Determine the [X, Y] coordinate at the center of the cell enclosing the given text.  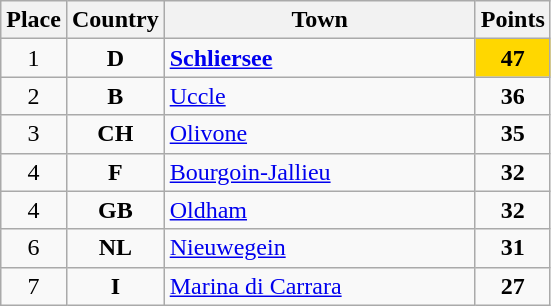
3 [34, 134]
Nieuwegein [320, 248]
7 [34, 286]
NL [115, 248]
35 [512, 134]
47 [512, 58]
Oldham [320, 210]
Points [512, 20]
CH [115, 134]
Olivone [320, 134]
1 [34, 58]
F [115, 172]
Schliersee [320, 58]
27 [512, 286]
2 [34, 96]
D [115, 58]
Marina di Carrara [320, 286]
6 [34, 248]
Town [320, 20]
36 [512, 96]
Place [34, 20]
Country [115, 20]
Bourgoin-Jallieu [320, 172]
31 [512, 248]
GB [115, 210]
B [115, 96]
Uccle [320, 96]
I [115, 286]
